Return [x, y] of the center of cell containing provided text 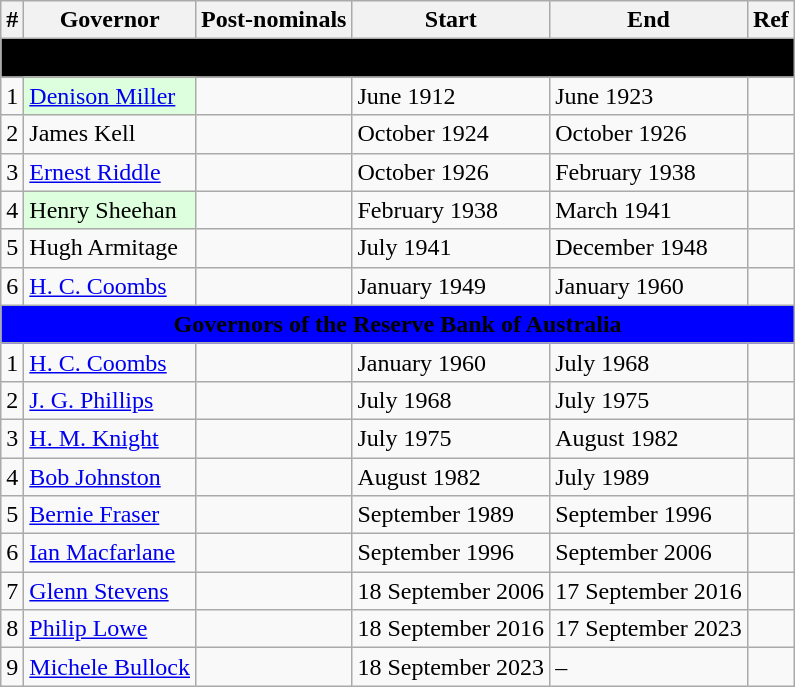
17 September 2023 [649, 629]
7 [12, 591]
July 1989 [649, 477]
October 1924 [451, 134]
James Kell [110, 134]
July 1941 [451, 248]
18 September 2006 [451, 591]
End [649, 20]
– [649, 667]
June 1912 [451, 96]
Start [451, 20]
17 September 2016 [649, 591]
9 [12, 667]
# [12, 20]
J. G. Phillips [110, 400]
September 2006 [649, 553]
June 1923 [649, 96]
Governors of the Reserve Bank of Australia [398, 324]
January 1949 [451, 286]
Hugh Armitage [110, 248]
December 1948 [649, 248]
March 1941 [649, 210]
18 September 2016 [451, 629]
Bob Johnston [110, 477]
Governors of the Commonwealth Bank of Australia [398, 58]
Henry Sheehan [110, 210]
Bernie Fraser [110, 515]
Governor [110, 20]
Ernest Riddle [110, 172]
18 September 2023 [451, 667]
Glenn Stevens [110, 591]
Ref [770, 20]
Post-nominals [274, 20]
Michele Bullock [110, 667]
8 [12, 629]
Ian Macfarlane [110, 553]
Denison Miller [110, 96]
September 1989 [451, 515]
Philip Lowe [110, 629]
H. M. Knight [110, 438]
